For the text-containing cell, return its midpoint in (x, y) coordinate format. 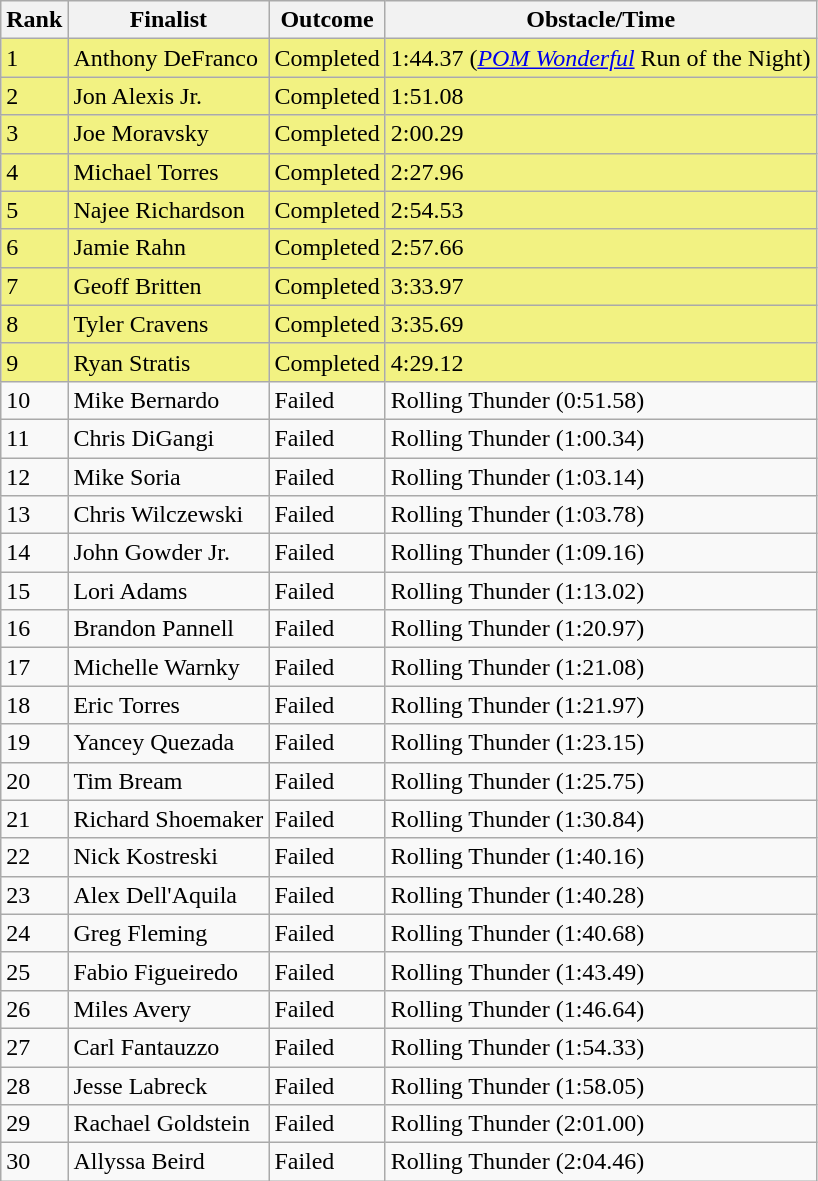
2:00.29 (600, 134)
19 (34, 743)
Greg Fleming (168, 933)
10 (34, 400)
Michelle Warnky (168, 667)
Chris DiGangi (168, 438)
Tyler Cravens (168, 324)
Fabio Figueiredo (168, 971)
26 (34, 1009)
Najee Richardson (168, 210)
John Gowder Jr. (168, 553)
Rolling Thunder (0:51.58) (600, 400)
Rolling Thunder (1:25.75) (600, 781)
23 (34, 895)
Tim Bream (168, 781)
Yancey Quezada (168, 743)
Nick Kostreski (168, 857)
2:27.96 (600, 172)
6 (34, 248)
Jon Alexis Jr. (168, 96)
Rolling Thunder (2:04.46) (600, 1162)
13 (34, 515)
Eric Torres (168, 705)
Michael Torres (168, 172)
Anthony DeFranco (168, 58)
Rolling Thunder (1:03.78) (600, 515)
Geoff Britten (168, 286)
Jamie Rahn (168, 248)
Rachael Goldstein (168, 1124)
Rolling Thunder (1:30.84) (600, 819)
1:51.08 (600, 96)
16 (34, 629)
12 (34, 477)
14 (34, 553)
11 (34, 438)
5 (34, 210)
Obstacle/Time (600, 20)
Rolling Thunder (1:09.16) (600, 553)
15 (34, 591)
3:35.69 (600, 324)
Alex Dell'Aquila (168, 895)
Rolling Thunder (1:13.02) (600, 591)
Rolling Thunder (1:40.16) (600, 857)
Richard Shoemaker (168, 819)
1 (34, 58)
7 (34, 286)
20 (34, 781)
21 (34, 819)
28 (34, 1085)
Rolling Thunder (1:20.97) (600, 629)
Rolling Thunder (1:23.15) (600, 743)
17 (34, 667)
Chris Wilczewski (168, 515)
Outcome (327, 20)
8 (34, 324)
Ryan Stratis (168, 362)
Rolling Thunder (1:43.49) (600, 971)
Lori Adams (168, 591)
Joe Moravsky (168, 134)
3:33.97 (600, 286)
3 (34, 134)
Mike Soria (168, 477)
Rolling Thunder (1:54.33) (600, 1047)
2:54.53 (600, 210)
29 (34, 1124)
30 (34, 1162)
4:29.12 (600, 362)
Finalist (168, 20)
Brandon Pannell (168, 629)
27 (34, 1047)
2 (34, 96)
Allyssa Beird (168, 1162)
25 (34, 971)
Mike Bernardo (168, 400)
Rolling Thunder (1:40.28) (600, 895)
Jesse Labreck (168, 1085)
4 (34, 172)
Rolling Thunder (1:58.05) (600, 1085)
1:44.37 (POM Wonderful Run of the Night) (600, 58)
Rolling Thunder (1:46.64) (600, 1009)
2:57.66 (600, 248)
Rolling Thunder (2:01.00) (600, 1124)
Rolling Thunder (1:00.34) (600, 438)
Rolling Thunder (1:03.14) (600, 477)
24 (34, 933)
Carl Fantauzzo (168, 1047)
Rank (34, 20)
Rolling Thunder (1:40.68) (600, 933)
9 (34, 362)
18 (34, 705)
Rolling Thunder (1:21.97) (600, 705)
22 (34, 857)
Rolling Thunder (1:21.08) (600, 667)
Miles Avery (168, 1009)
